For the text-containing cell, return its midpoint in [x, y] coordinate format. 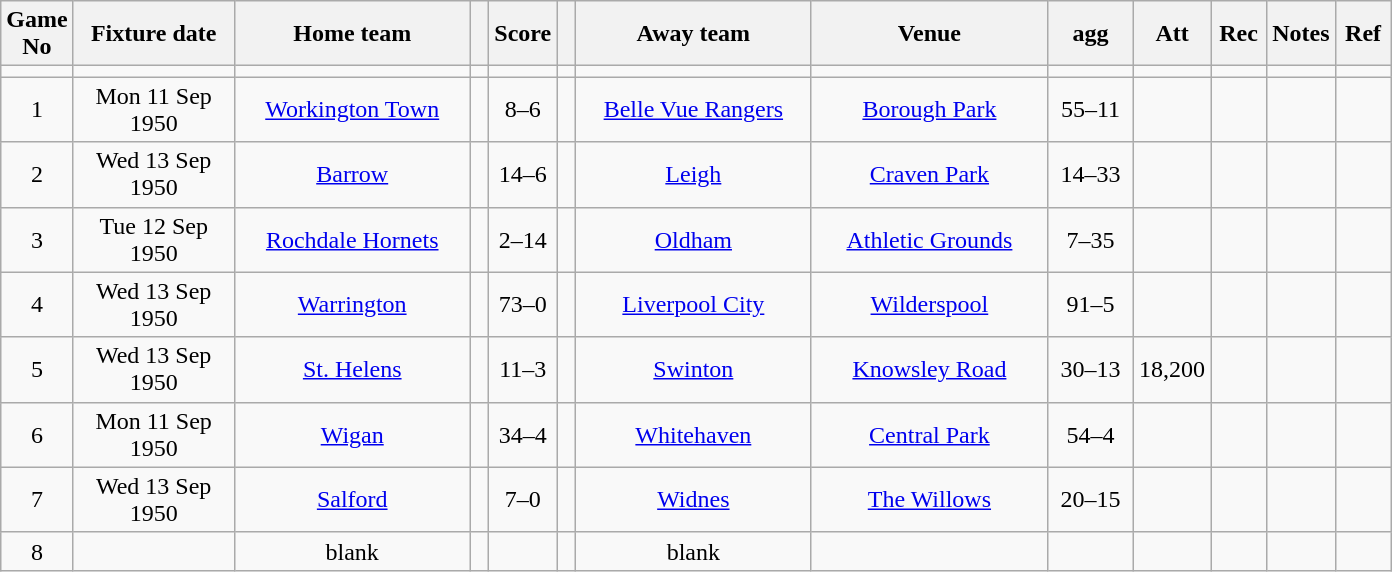
7 [37, 500]
Swinton [693, 370]
Fixture date [154, 34]
3 [37, 240]
Liverpool City [693, 304]
Notes [1301, 34]
4 [37, 304]
Game No [37, 34]
Tue 12 Sep 1950 [154, 240]
Knowsley Road [929, 370]
Barrow [352, 174]
14–6 [523, 174]
Craven Park [929, 174]
7–35 [1090, 240]
Borough Park [929, 110]
55–11 [1090, 110]
14–33 [1090, 174]
Athletic Grounds [929, 240]
Away team [693, 34]
73–0 [523, 304]
Rochdale Hornets [352, 240]
The Willows [929, 500]
Central Park [929, 434]
8–6 [523, 110]
18,200 [1172, 370]
Ref [1363, 34]
agg [1090, 34]
Whitehaven [693, 434]
Workington Town [352, 110]
2 [37, 174]
30–13 [1090, 370]
8 [37, 551]
Belle Vue Rangers [693, 110]
6 [37, 434]
Wigan [352, 434]
54–4 [1090, 434]
91–5 [1090, 304]
2–14 [523, 240]
Warrington [352, 304]
11–3 [523, 370]
Score [523, 34]
Att [1172, 34]
Salford [352, 500]
Venue [929, 34]
7–0 [523, 500]
Widnes [693, 500]
Home team [352, 34]
5 [37, 370]
Oldham [693, 240]
St. Helens [352, 370]
20–15 [1090, 500]
Leigh [693, 174]
Wilderspool [929, 304]
Rec [1239, 34]
34–4 [523, 434]
1 [37, 110]
